Provide the [x, y] coordinate of the cell's center where the given text is located.  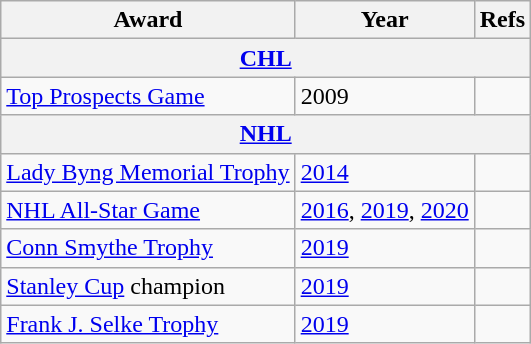
Conn Smythe Trophy [148, 248]
NHL [266, 134]
Year [384, 20]
Lady Byng Memorial Trophy [148, 172]
NHL All-Star Game [148, 210]
Frank J. Selke Trophy [148, 324]
Award [148, 20]
2009 [384, 96]
Stanley Cup champion [148, 286]
2016, 2019, 2020 [384, 210]
Top Prospects Game [148, 96]
Refs [502, 20]
CHL [266, 58]
2014 [384, 172]
